Pinpoint the cell where the given text exists, returning its (x, y) midpoint coordinate. 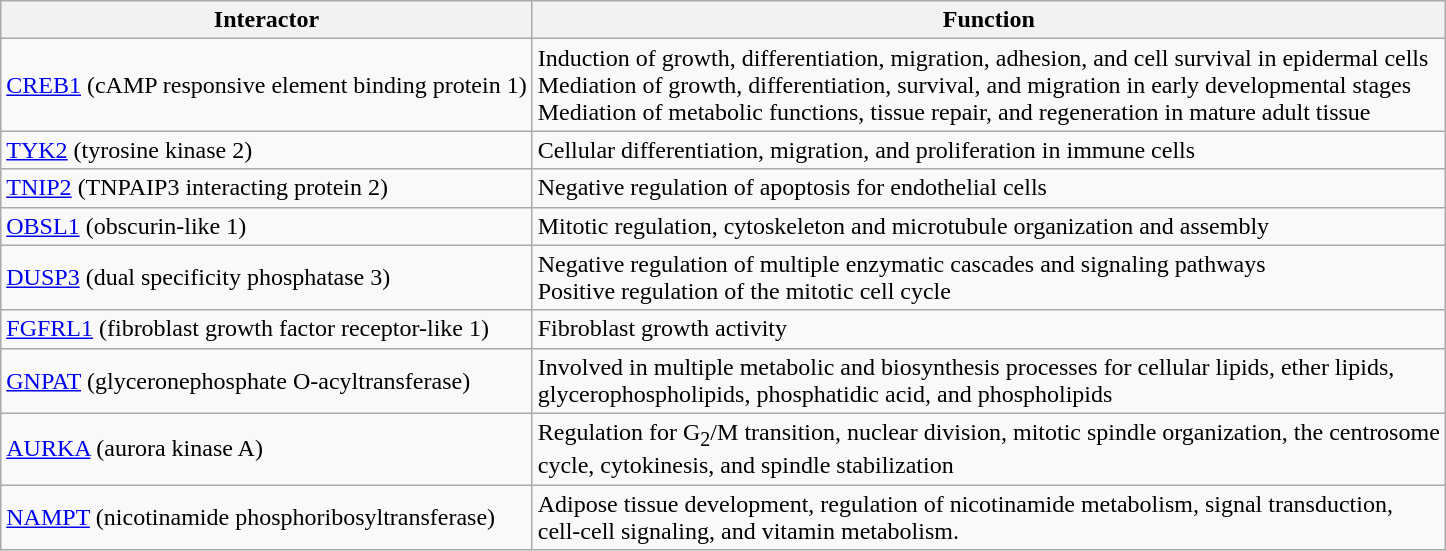
OBSL1 (obscurin-like 1) (266, 226)
TYK2 (tyrosine kinase 2) (266, 150)
Adipose tissue development, regulation of nicotinamide metabolism, signal transduction,cell-cell signaling, and vitamin metabolism. (988, 518)
Negative regulation of apoptosis for endothelial cells (988, 188)
CREB1 (cAMP responsive element binding protein 1) (266, 85)
DUSP3 (dual specificity phosphatase 3) (266, 278)
Cellular differentiation, migration, and proliferation in immune cells (988, 150)
GNPAT (glyceronephosphate O-acyltransferase) (266, 380)
Interactor (266, 20)
NAMPT (nicotinamide phosphoribosyltransferase) (266, 518)
Negative regulation of multiple enzymatic cascades and signaling pathwaysPositive regulation of the mitotic cell cycle (988, 278)
TNIP2 (TNPAIP3 interacting protein 2) (266, 188)
Regulation for G2/M transition, nuclear division, mitotic spindle organization, the centrosomecycle, cytokinesis, and spindle stabilization (988, 448)
FGFRL1 (fibroblast growth factor receptor-like 1) (266, 329)
Function (988, 20)
Mitotic regulation, cytoskeleton and microtubule organization and assembly (988, 226)
Fibroblast growth activity (988, 329)
AURKA (aurora kinase A) (266, 448)
